Output the (x, y) coordinate of the center of the cell containing the given text.  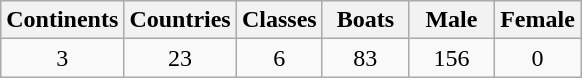
6 (279, 58)
Countries (180, 20)
Female (537, 20)
23 (180, 58)
83 (365, 58)
156 (451, 58)
Continents (62, 20)
0 (537, 58)
Classes (279, 20)
Male (451, 20)
Boats (365, 20)
3 (62, 58)
